Capture the cell that displays the provided text and extract its (X, Y) central coordinate. 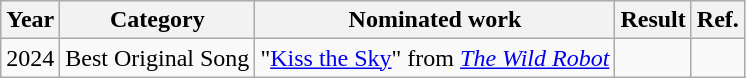
Result (653, 20)
Year (30, 20)
Category (158, 20)
"Kiss the Sky" from The Wild Robot (435, 58)
Ref. (718, 20)
2024 (30, 58)
Nominated work (435, 20)
Best Original Song (158, 58)
